Output the [x, y] coordinate of the center of the cell containing the given text.  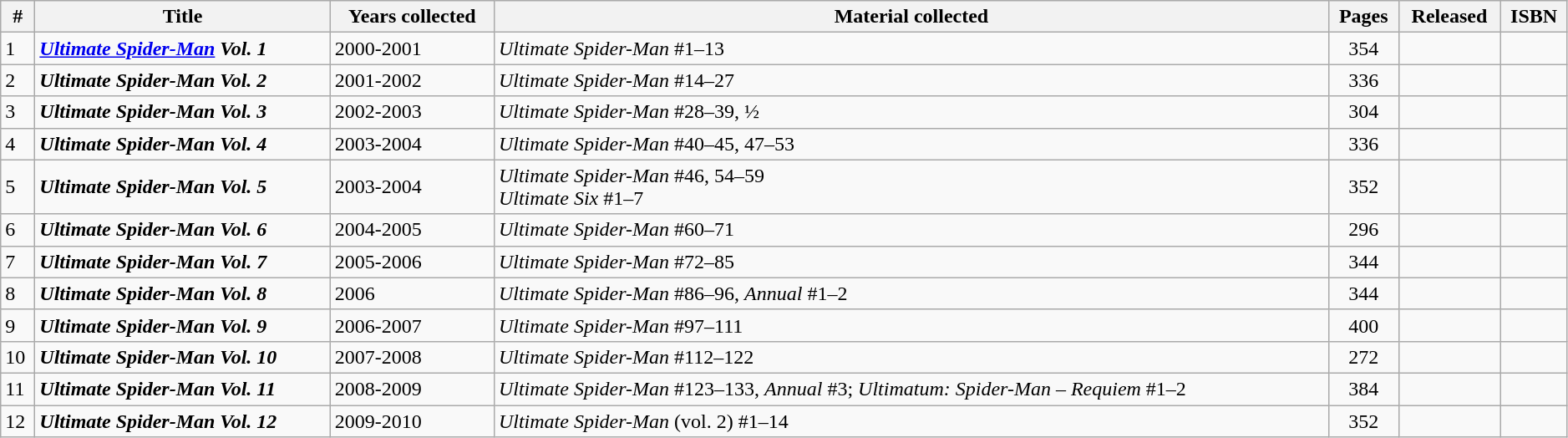
Ultimate Spider-Man Vol. 3 [183, 112]
# [18, 17]
2000-2001 [412, 48]
296 [1363, 230]
5 [18, 187]
2006 [412, 293]
2008-2009 [412, 389]
Ultimate Spider-Man Vol. 8 [183, 293]
Title [183, 17]
304 [1363, 112]
2005-2006 [412, 262]
1 [18, 48]
10 [18, 357]
Ultimate Spider-Man #1–13 [911, 48]
Pages [1363, 17]
Ultimate Spider-Man Vol. 6 [183, 230]
Ultimate Spider-Man Vol. 11 [183, 389]
400 [1363, 325]
Ultimate Spider-Man Vol. 12 [183, 420]
7 [18, 262]
Ultimate Spider-Man #86–96, Annual #1–2 [911, 293]
2002-2003 [412, 112]
ISBN [1534, 17]
8 [18, 293]
9 [18, 325]
2004-2005 [412, 230]
Ultimate Spider-Man #28–39, ½ [911, 112]
2009-2010 [412, 420]
Ultimate Spider-Man Vol. 5 [183, 187]
Material collected [911, 17]
6 [18, 230]
Ultimate Spider-Man Vol. 9 [183, 325]
Ultimate Spider-Man #14–27 [911, 80]
11 [18, 389]
Ultimate Spider-Man #97–111 [911, 325]
2 [18, 80]
Years collected [412, 17]
3 [18, 112]
Released [1449, 17]
Ultimate Spider-Man #72–85 [911, 262]
Ultimate Spider-Man #46, 54–59Ultimate Six #1–7 [911, 187]
12 [18, 420]
4 [18, 144]
Ultimate Spider-Man Vol. 1 [183, 48]
2007-2008 [412, 357]
384 [1363, 389]
Ultimate Spider-Man #60–71 [911, 230]
Ultimate Spider-Man Vol. 7 [183, 262]
Ultimate Spider-Man Vol. 4 [183, 144]
Ultimate Spider-Man Vol. 10 [183, 357]
354 [1363, 48]
Ultimate Spider-Man #123–133, Annual #3; Ultimatum: Spider-Man – Requiem #1–2 [911, 389]
Ultimate Spider-Man #40–45, 47–53 [911, 144]
Ultimate Spider-Man Vol. 2 [183, 80]
Ultimate Spider-Man #112–122 [911, 357]
Ultimate Spider-Man (vol. 2) #1–14 [911, 420]
2006-2007 [412, 325]
272 [1363, 357]
2001-2002 [412, 80]
